Output the [x, y] coordinate of the center of the cell containing the given text.  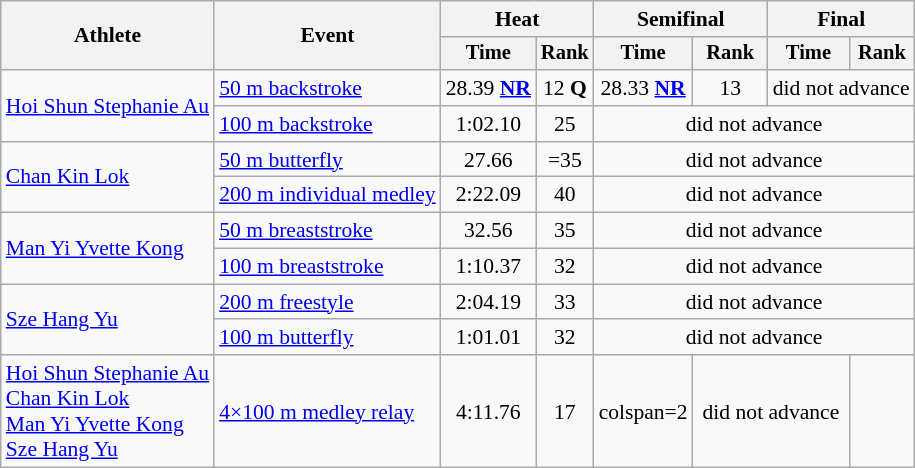
Sze Hang Yu [108, 320]
200 m individual medley [328, 195]
Man Yi Yvette Kong [108, 248]
1:01.01 [488, 338]
Event [328, 36]
100 m butterfly [328, 338]
100 m breaststroke [328, 267]
40 [565, 195]
Final [842, 19]
Hoi Shun Stephanie Au [108, 106]
Athlete [108, 36]
50 m butterfly [328, 160]
25 [565, 124]
Semifinal [681, 19]
32.56 [488, 231]
4:11.76 [488, 411]
Chan Kin Lok [108, 178]
50 m backstroke [328, 88]
50 m breaststroke [328, 231]
1:10.37 [488, 267]
4×100 m medley relay [328, 411]
200 m freestyle [328, 302]
28.33 NR [644, 88]
colspan=2 [644, 411]
Heat [518, 19]
33 [565, 302]
Hoi Shun Stephanie AuChan Kin LokMan Yi Yvette KongSze Hang Yu [108, 411]
17 [565, 411]
2:04.19 [488, 302]
28.39 NR [488, 88]
27.66 [488, 160]
2:22.09 [488, 195]
100 m backstroke [328, 124]
=35 [565, 160]
1:02.10 [488, 124]
12 Q [565, 88]
35 [565, 231]
13 [730, 88]
